Detect which cell encompasses the target text, then output its [X, Y] center coordinate. 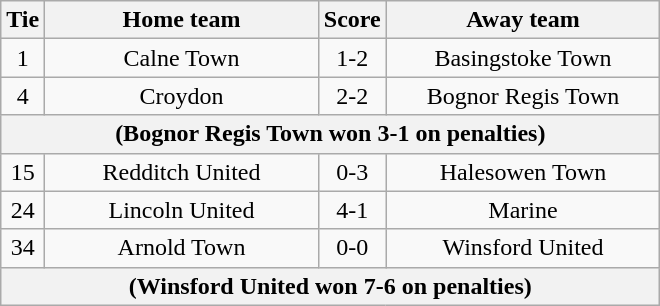
0-3 [352, 172]
Marine [523, 210]
Arnold Town [182, 248]
Home team [182, 20]
Basingstoke Town [523, 58]
0-0 [352, 248]
Lincoln United [182, 210]
Bognor Regis Town [523, 96]
Croydon [182, 96]
Winsford United [523, 248]
Redditch United [182, 172]
4 [23, 96]
Halesowen Town [523, 172]
34 [23, 248]
Score [352, 20]
15 [23, 172]
Tie [23, 20]
24 [23, 210]
(Winsford United won 7-6 on penalties) [330, 286]
2-2 [352, 96]
(Bognor Regis Town won 3-1 on penalties) [330, 134]
4-1 [352, 210]
Away team [523, 20]
Calne Town [182, 58]
1 [23, 58]
1-2 [352, 58]
